Search for the cell housing the specified text and yield its [x, y] center coordinate. 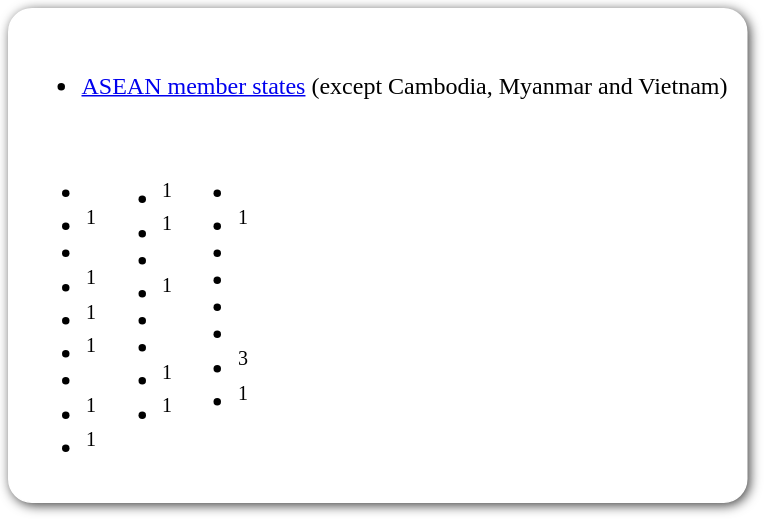
131 [214, 306]
111111 [60, 306]
ASEAN member states (except Cambodia, Myanmar and Vietnam) 111111 11111 131 [374, 256]
11111 [138, 306]
